Find where the given text appears and provide that cell's center as (X, Y) coordinate. 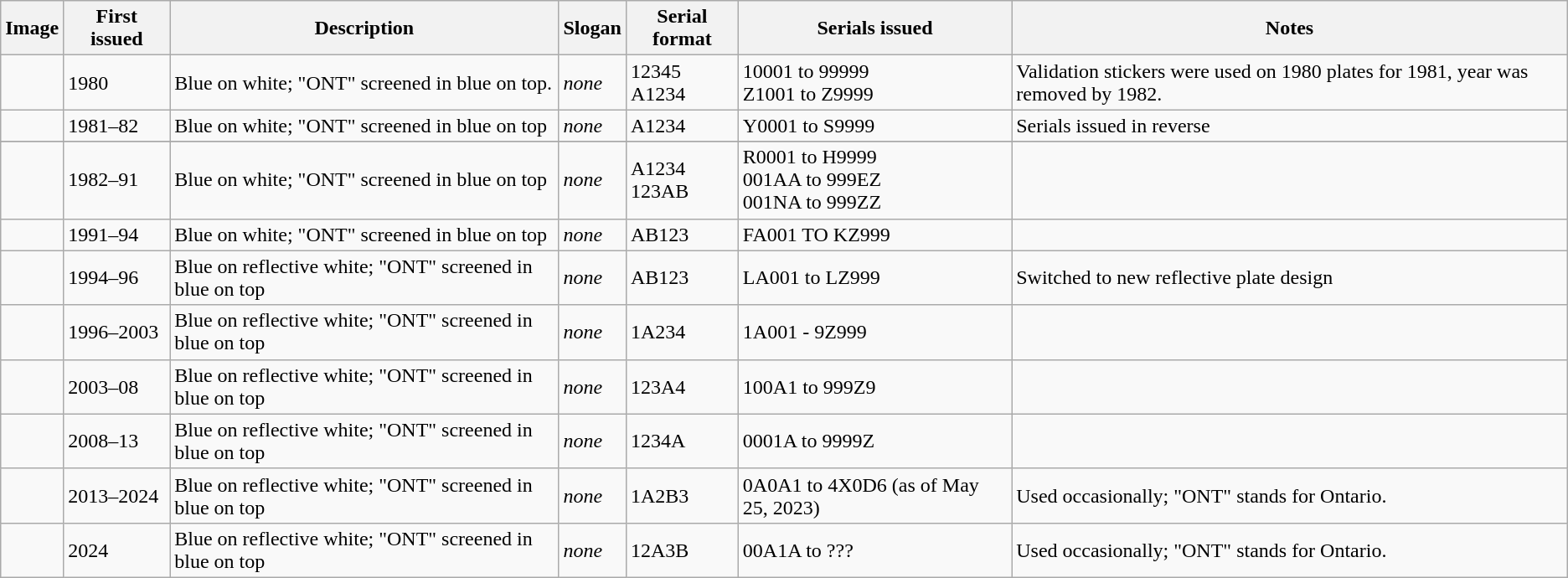
2008–⁠13 (117, 441)
FA001 TO KZ999 (874, 235)
10001 to 99999 Z1001 to Z9999 (874, 82)
1991–⁠94 (117, 235)
1981–⁠82 (117, 126)
2013–2024 (117, 496)
Blue on white; "ONT" screened in blue on top. (364, 82)
LA001 to LZ999 (874, 278)
Validation stickers were used on 1980 plates for 1981, year was removed by 1982. (1290, 82)
Switched to new reflective plate design (1290, 278)
R0001 to H9999 001AA to 999EZ 001NA to 999ZZ (874, 180)
First issued (117, 28)
100A1 to 999Z9 (874, 387)
Image (32, 28)
Notes (1290, 28)
Serial format (682, 28)
A1234 (682, 126)
Description (364, 28)
1996–⁠2003 (117, 332)
0A0A1 to 4X0D6 (as of May 25, 2023) (874, 496)
Serials issued in reverse (1290, 126)
Slogan (592, 28)
1994–⁠96 (117, 278)
1234A (682, 441)
12A3B (682, 550)
Y0001 to S9999 (874, 126)
A1234 123AB (682, 180)
1982–⁠91 (117, 180)
0001A to 9999Z (874, 441)
1980 (117, 82)
2024 (117, 550)
Serials issued (874, 28)
1A234 (682, 332)
123A4 (682, 387)
2003–⁠08 (117, 387)
1A2B3 (682, 496)
00A1A to ??? (874, 550)
12345 A1234 (682, 82)
1A001 - 9Z999 (874, 332)
